Capture the cell that displays the provided text and extract its (x, y) central coordinate. 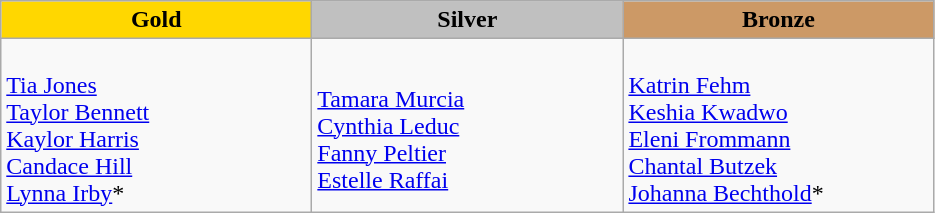
Gold (156, 20)
Katrin FehmKeshia KwadwoEleni FrommannChantal ButzekJohanna Bechthold* (778, 126)
Tamara MurciaCynthia LeducFanny PeltierEstelle Raffai (468, 126)
Tia JonesTaylor BennettKaylor HarrisCandace HillLynna Irby* (156, 126)
Bronze (778, 20)
Silver (468, 20)
